Detect which cell encompasses the target text, then output its (x, y) center coordinate. 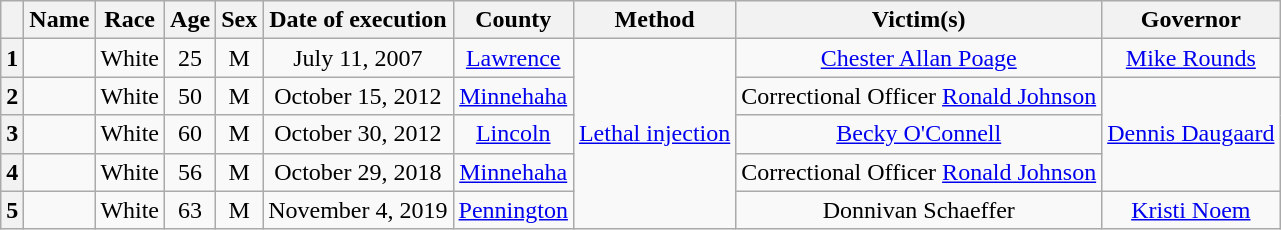
Method (654, 20)
Governor (1191, 20)
Victim(s) (919, 20)
October 29, 2018 (358, 172)
July 11, 2007 (358, 58)
5 (12, 210)
October 30, 2012 (358, 134)
Name (60, 20)
Dennis Daugaard (1191, 134)
November 4, 2019 (358, 210)
4 (12, 172)
Date of execution (358, 20)
56 (190, 172)
Age (190, 20)
Lethal injection (654, 134)
63 (190, 210)
60 (190, 134)
Sex (240, 20)
Lincoln (513, 134)
Kristi Noem (1191, 210)
Donnivan Schaeffer (919, 210)
Chester Allan Poage (919, 58)
County (513, 20)
3 (12, 134)
October 15, 2012 (358, 96)
Race (130, 20)
25 (190, 58)
1 (12, 58)
Mike Rounds (1191, 58)
Pennington (513, 210)
50 (190, 96)
2 (12, 96)
Becky O'Connell (919, 134)
Lawrence (513, 58)
